For the text-containing cell, return its midpoint in (X, Y) coordinate format. 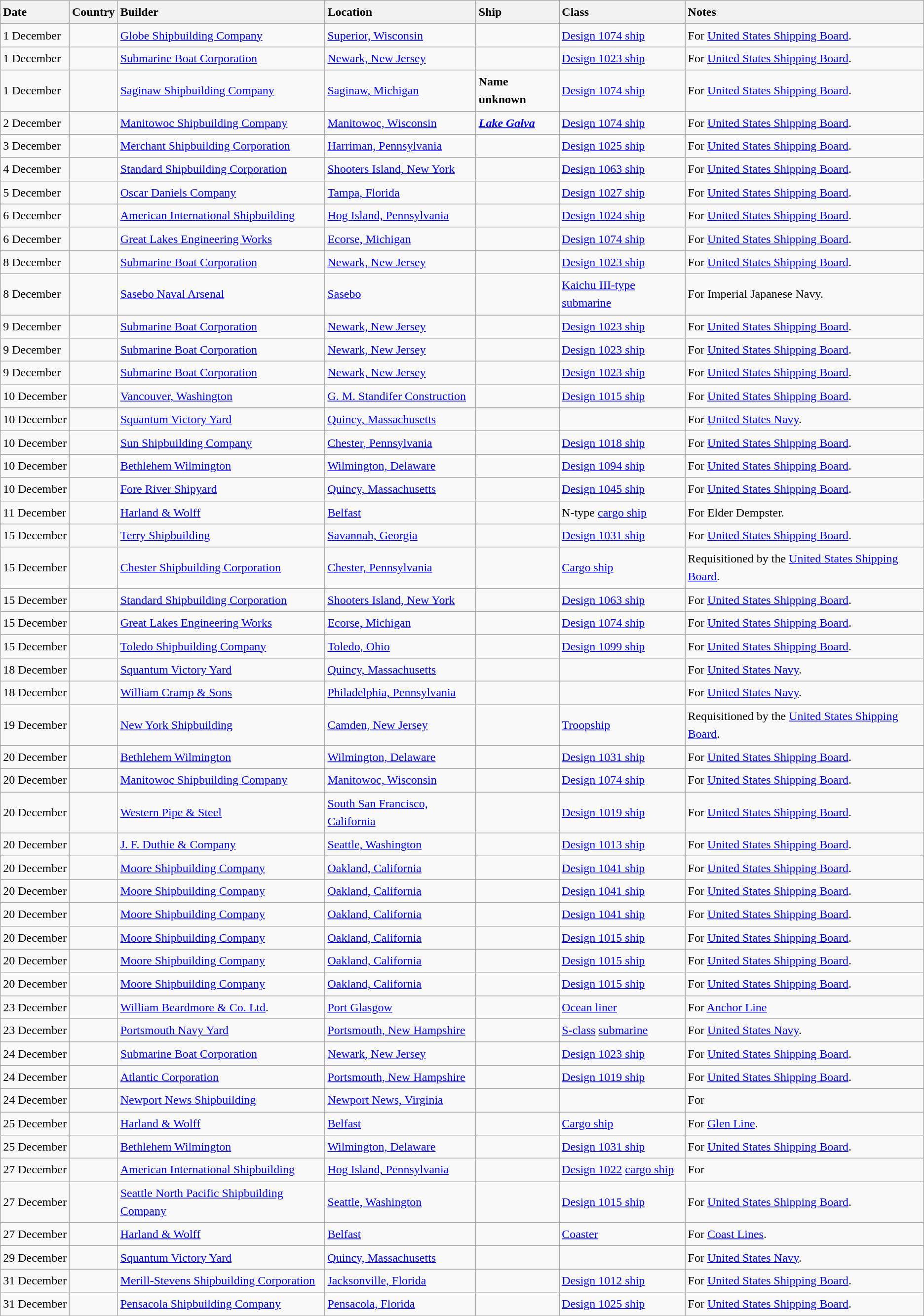
Location (400, 12)
Class (622, 12)
Date (35, 12)
Savannah, Georgia (400, 535)
Name unknown (517, 91)
For Imperial Japanese Navy. (805, 294)
Camden, New Jersey (400, 725)
Design 1012 ship (622, 1281)
Sun Shipbuilding Company (221, 442)
Atlantic Corporation (221, 1077)
For Glen Line. (805, 1124)
Ocean liner (622, 1007)
For Elder Dempster. (805, 513)
For Anchor Line (805, 1007)
Saginaw Shipbuilding Company (221, 91)
G. M. Standifer Construction (400, 396)
Design 1094 ship (622, 466)
Merill-Stevens Shipbuilding Corporation (221, 1281)
Globe Shipbuilding Company (221, 36)
William Cramp & Sons (221, 692)
Builder (221, 12)
Philadelphia, Pennsylvania (400, 692)
Design 1022 cargo ship (622, 1170)
Portsmouth Navy Yard (221, 1030)
Sasebo Naval Arsenal (221, 294)
S-class submarine (622, 1030)
Newport News Shipbuilding (221, 1100)
For Coast Lines. (805, 1235)
Tampa, Florida (400, 193)
Country (93, 12)
South San Francisco, California (400, 813)
Design 1045 ship (622, 489)
Oscar Daniels Company (221, 193)
Sasebo (400, 294)
4 December (35, 169)
New York Shipbuilding (221, 725)
Coaster (622, 1235)
Kaichu III-type submarine (622, 294)
Toledo, Ohio (400, 646)
Design 1018 ship (622, 442)
Design 1099 ship (622, 646)
Merchant Shipbuilding Corporation (221, 146)
Fore River Shipyard (221, 489)
Saginaw, Michigan (400, 91)
Western Pipe & Steel (221, 813)
Lake Galva (517, 122)
Port Glasgow (400, 1007)
5 December (35, 193)
2 December (35, 122)
Design 1024 ship (622, 215)
N-type cargo ship (622, 513)
Notes (805, 12)
29 December (35, 1257)
Vancouver, Washington (221, 396)
Chester Shipbuilding Corporation (221, 568)
Ship (517, 12)
Superior, Wisconsin (400, 36)
Harriman, Pennsylvania (400, 146)
William Beardmore & Co. Ltd. (221, 1007)
Design 1027 ship (622, 193)
Pensacola Shipbuilding Company (221, 1304)
Newport News, Virginia (400, 1100)
Troopship (622, 725)
Seattle North Pacific Shipbuilding Company (221, 1202)
Jacksonville, Florida (400, 1281)
Design 1013 ship (622, 844)
11 December (35, 513)
3 December (35, 146)
Toledo Shipbuilding Company (221, 646)
Terry Shipbuilding (221, 535)
19 December (35, 725)
J. F. Duthie & Company (221, 844)
Pensacola, Florida (400, 1304)
